From the cell containing the given text, extract its center point as (x, y) coordinate. 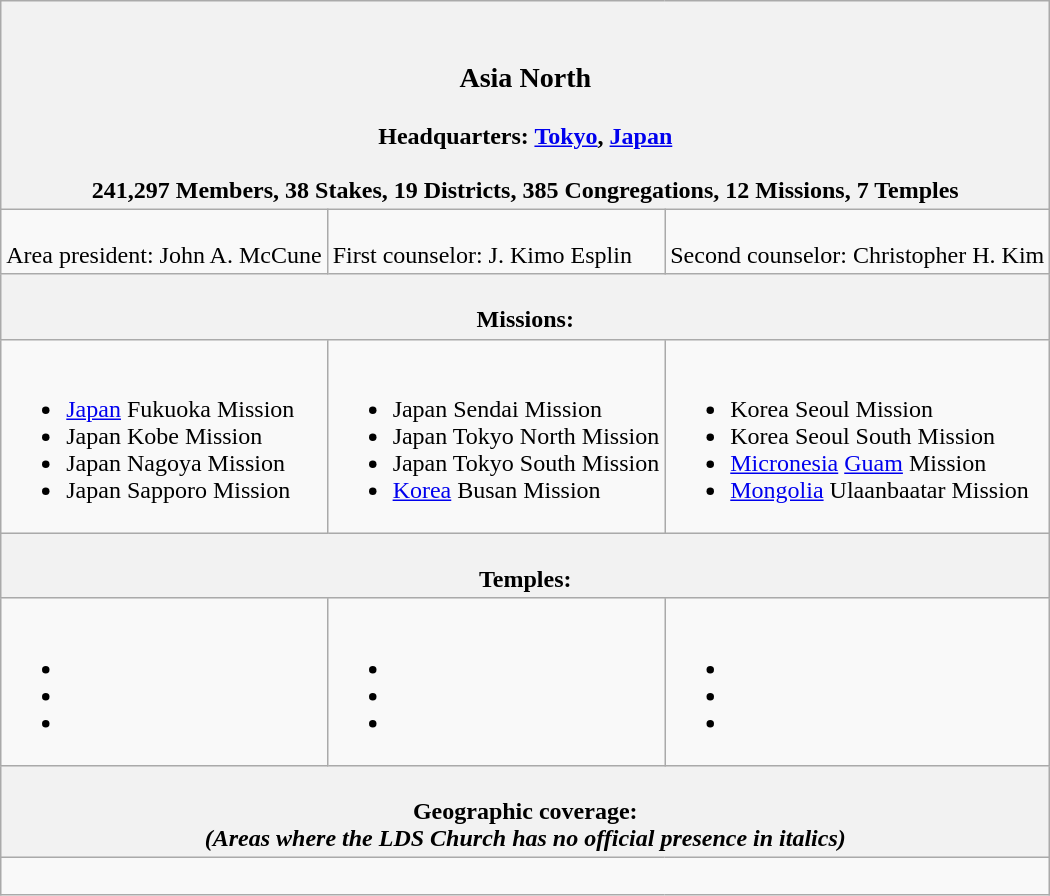
Korea Seoul MissionKorea Seoul South MissionMicronesia Guam MissionMongolia Ulaanbaatar Mission (858, 436)
Asia NorthHeadquarters: Tokyo, Japan241,297 Members, 38 Stakes, 19 Districts, 385 Congregations, 12 Missions, 7 Temples (526, 105)
Geographic coverage:(Areas where the LDS Church has no official presence in italics) (526, 811)
Area president: John A. McCune (164, 242)
Missions: (526, 306)
Temples: (526, 566)
Second counselor: Christopher H. Kim (858, 242)
Japan Fukuoka MissionJapan Kobe MissionJapan Nagoya MissionJapan Sapporo Mission (164, 436)
Japan Sendai MissionJapan Tokyo North MissionJapan Tokyo South MissionKorea Busan Mission (496, 436)
First counselor: J. Kimo Esplin (496, 242)
